Provide the (x, y) coordinate of the cell's center where the given text is located.  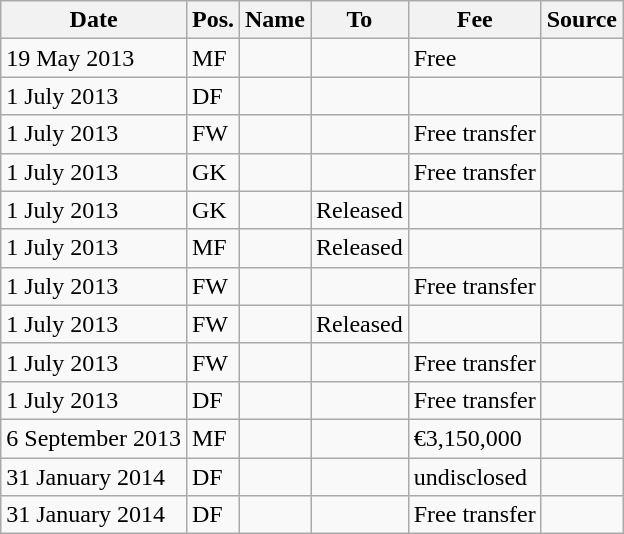
To (360, 20)
Fee (474, 20)
19 May 2013 (94, 58)
Date (94, 20)
€3,150,000 (474, 438)
undisclosed (474, 477)
Pos. (212, 20)
Source (582, 20)
Name (276, 20)
6 September 2013 (94, 438)
Free (474, 58)
